Identify which cell holds the provided text, then report its [X, Y] central coordinate. 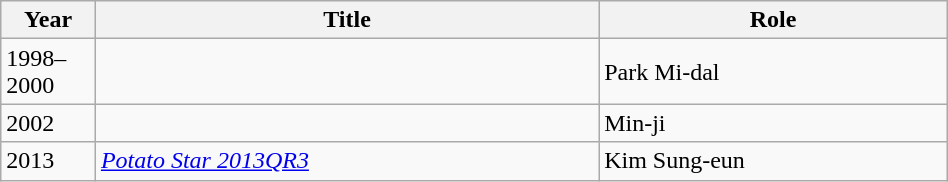
2013 [48, 161]
Title [346, 20]
Min-ji [774, 123]
Year [48, 20]
Kim Sung-eun [774, 161]
2002 [48, 123]
Role [774, 20]
1998–2000 [48, 72]
Park Mi-dal [774, 72]
Potato Star 2013QR3 [346, 161]
